Scan for the cell matching the given text and deliver its (X, Y) coordinate at center. 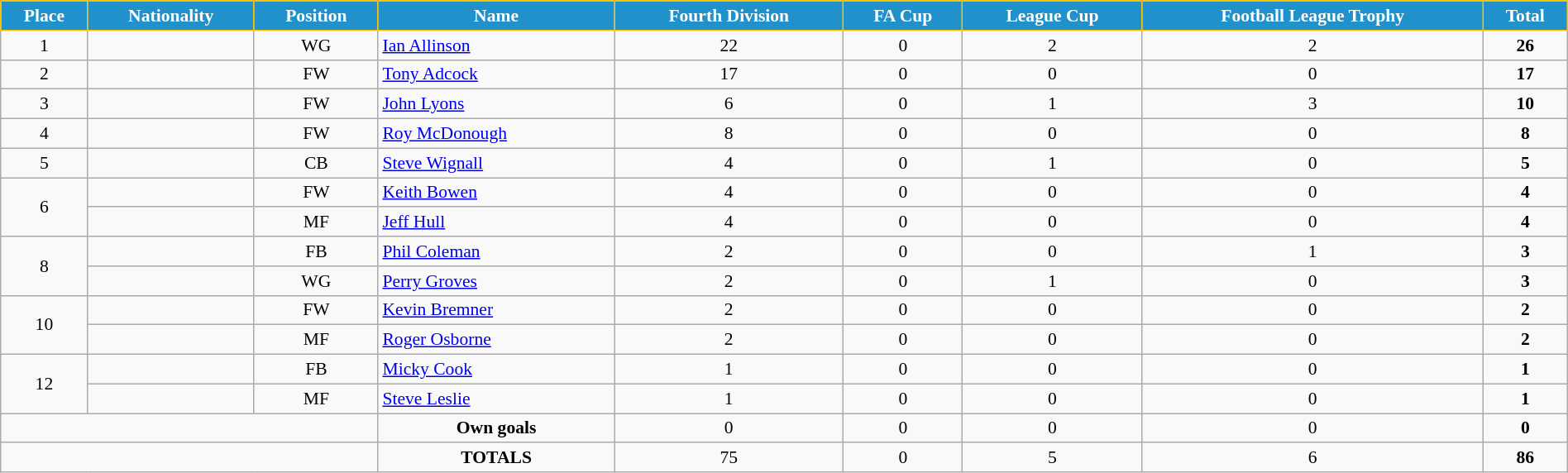
Total (1525, 16)
Name (496, 16)
TOTALS (496, 458)
12 (45, 384)
Kevin Bremner (496, 310)
Steve Leslie (496, 399)
Ian Allinson (496, 45)
Football League Trophy (1312, 16)
75 (729, 458)
Perry Groves (496, 281)
Position (316, 16)
Keith Bowen (496, 193)
26 (1525, 45)
League Cup (1052, 16)
Roy McDonough (496, 134)
Phil Coleman (496, 251)
CB (316, 163)
Roger Osborne (496, 340)
Nationality (170, 16)
FA Cup (903, 16)
Fourth Division (729, 16)
Place (45, 16)
Own goals (496, 428)
Jeff Hull (496, 222)
Micky Cook (496, 370)
22 (729, 45)
86 (1525, 458)
Tony Adcock (496, 74)
John Lyons (496, 104)
Steve Wignall (496, 163)
